Provide the (x, y) coordinate of the cell's center where the given text is located.  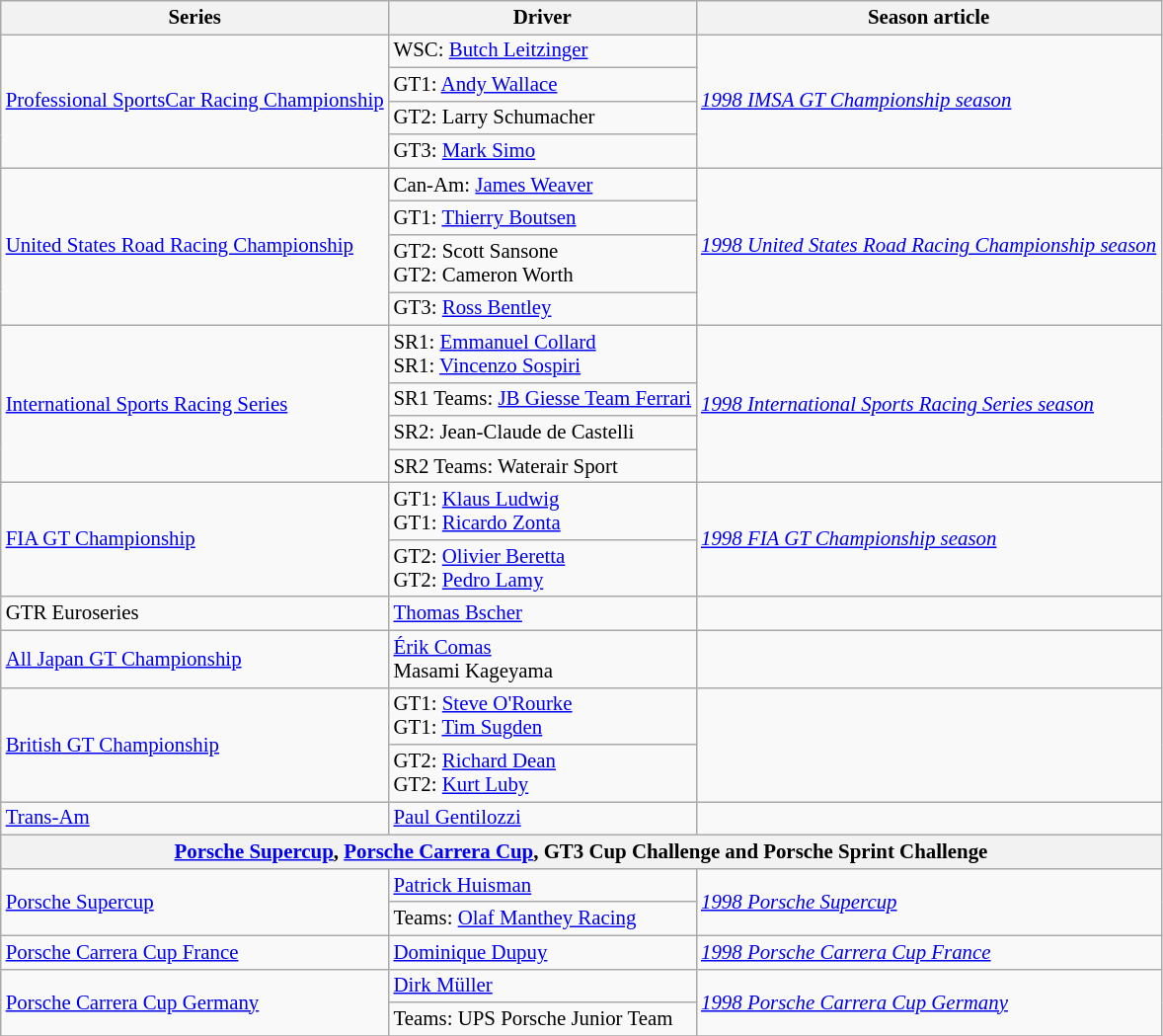
SR2 Teams: Waterair Sport (543, 466)
SR1: Emmanuel CollardSR1: Vincenzo Sospiri (543, 354)
Teams: Olaf Manthey Racing (543, 918)
All Japan GT Championship (195, 659)
1998 Porsche Carrera Cup France (928, 952)
SR1 Teams: JB Giesse Team Ferrari (543, 399)
1998 United States Road Racing Championship season (928, 247)
GTR Euroseries (195, 613)
Porsche Supercup, Porsche Carrera Cup, GT3 Cup Challenge and Porsche Sprint Challenge (581, 852)
1998 IMSA GT Championship season (928, 101)
GT3: Mark Simo (543, 151)
Érik Comas Masami Kageyama (543, 659)
GT2: Richard DeanGT2: Kurt Luby (543, 773)
Porsche Carrera Cup France (195, 952)
1998 Porsche Carrera Cup Germany (928, 1002)
GT1: Klaus LudwigGT1: Ricardo Zonta (543, 512)
Teams: UPS Porsche Junior Team (543, 1019)
FIA GT Championship (195, 540)
Can-Am: James Weaver (543, 185)
British GT Championship (195, 745)
GT2: Olivier BerettaGT2: Pedro Lamy (543, 568)
Porsche Supercup (195, 902)
United States Road Racing Championship (195, 247)
International Sports Racing Series (195, 403)
WSC: Butch Leitzinger (543, 50)
Season article (928, 18)
Thomas Bscher (543, 613)
Patrick Huisman (543, 885)
Porsche Carrera Cup Germany (195, 1002)
Trans-Am (195, 819)
GT2: Larry Schumacher (543, 118)
Paul Gentilozzi (543, 819)
1998 International Sports Racing Series season (928, 403)
SR2: Jean-Claude de Castelli (543, 433)
GT3: Ross Bentley (543, 308)
GT1: Thierry Boutsen (543, 218)
Dominique Dupuy (543, 952)
GT1: Andy Wallace (543, 84)
GT2: Scott SansoneGT2: Cameron Worth (543, 264)
Series (195, 18)
Professional SportsCar Racing Championship (195, 101)
Driver (543, 18)
1998 Porsche Supercup (928, 902)
Dirk Müller (543, 986)
GT1: Steve O'RourkeGT1: Tim Sugden (543, 716)
1998 FIA GT Championship season (928, 540)
